Find where the given text appears and provide that cell's center as (x, y) coordinate. 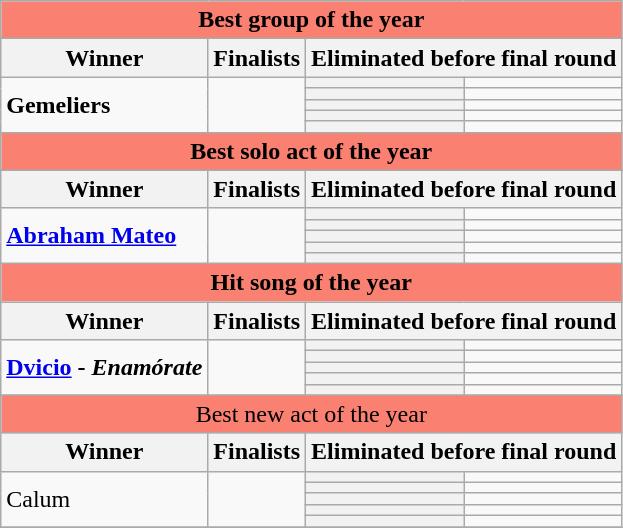
Best new act of the year (312, 414)
Hit song of the year (312, 283)
Dvicio - Enamórate (104, 368)
Gemeliers (104, 104)
Calum (104, 498)
Abraham Mateo (104, 236)
Best solo act of the year (312, 151)
Best group of the year (312, 20)
